Provide the (x, y) coordinate of the cell's center where the given text is located.  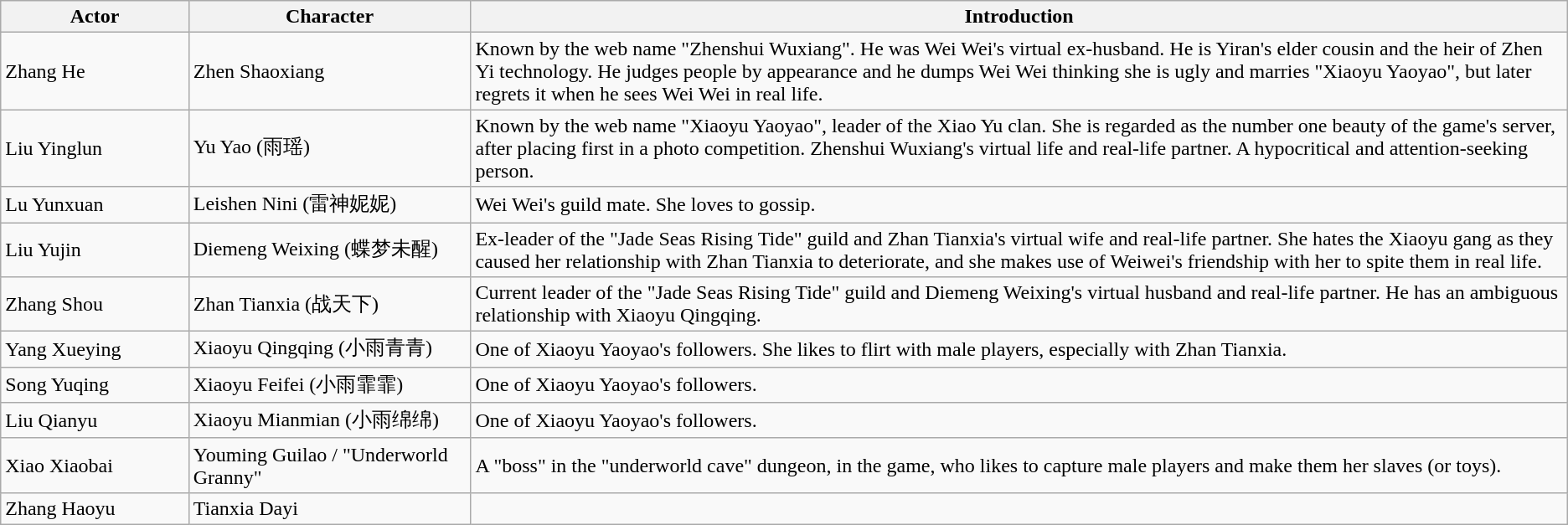
Zhan Tianxia (战天下) (330, 305)
A "boss" in the "underworld cave" dungeon, in the game, who likes to capture male players and make them her slaves (or toys). (1019, 466)
Lu Yunxuan (95, 204)
Diemeng Weixing (蝶梦未醒) (330, 250)
Yang Xueying (95, 350)
Xiaoyu Qingqing (小雨青青) (330, 350)
One of Xiaoyu Yaoyao's followers. She likes to flirt with male players, especially with Zhan Tianxia. (1019, 350)
Youming Guilao / "Underworld Granny" (330, 466)
Introduction (1019, 17)
Xiaoyu Mianmian (小雨绵绵) (330, 420)
Zhang Shou (95, 305)
Xiaoyu Feifei (小雨霏霏) (330, 385)
Liu Yinglun (95, 148)
Liu Qianyu (95, 420)
Wei Wei's guild mate. She loves to gossip. (1019, 204)
Actor (95, 17)
Liu Yujin (95, 250)
Zhang Haoyu (95, 508)
Leishen Nini (雷神妮妮) (330, 204)
Xiao Xiaobai (95, 466)
Song Yuqing (95, 385)
Yu Yao (雨瑶) (330, 148)
Tianxia Dayi (330, 508)
Character (330, 17)
Zhen Shaoxiang (330, 71)
Zhang He (95, 71)
